Extract the (X, Y) coordinate from the center of the cell holding the provided text.  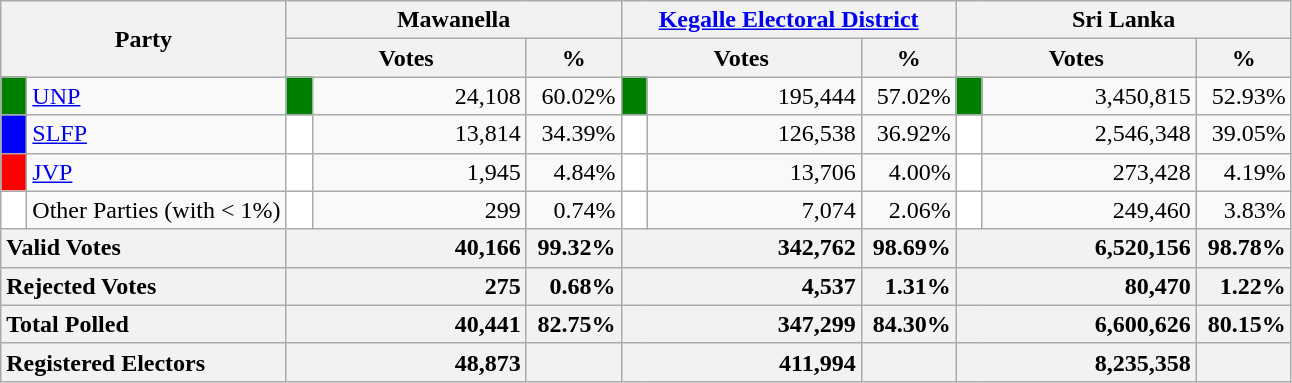
48,873 (406, 362)
60.02% (574, 96)
Party (144, 39)
6,520,156 (1076, 248)
6,600,626 (1076, 324)
7,074 (754, 210)
347,299 (741, 324)
UNP (156, 96)
2.06% (908, 210)
1.22% (1244, 286)
195,444 (754, 96)
80,470 (1076, 286)
99.32% (574, 248)
34.39% (574, 134)
1.31% (908, 286)
3,450,815 (1089, 96)
13,814 (419, 134)
2,546,348 (1089, 134)
Other Parties (with < 1%) (156, 210)
39.05% (1244, 134)
Valid Votes (144, 248)
Sri Lanka (1124, 20)
84.30% (908, 324)
8,235,358 (1076, 362)
40,166 (406, 248)
Total Polled (144, 324)
98.78% (1244, 248)
299 (419, 210)
4.00% (908, 172)
0.68% (574, 286)
57.02% (908, 96)
Kegalle Electoral District (788, 20)
36.92% (908, 134)
98.69% (908, 248)
80.15% (1244, 324)
13,706 (754, 172)
Mawanella (454, 20)
4,537 (741, 286)
40,441 (406, 324)
273,428 (1089, 172)
3.83% (1244, 210)
342,762 (741, 248)
52.93% (1244, 96)
24,108 (419, 96)
82.75% (574, 324)
Registered Electors (144, 362)
Rejected Votes (144, 286)
JVP (156, 172)
411,994 (741, 362)
4.84% (574, 172)
0.74% (574, 210)
4.19% (1244, 172)
1,945 (419, 172)
275 (406, 286)
SLFP (156, 134)
249,460 (1089, 210)
126,538 (754, 134)
